Determine the [X, Y] coordinate at the center of the cell enclosing the given text.  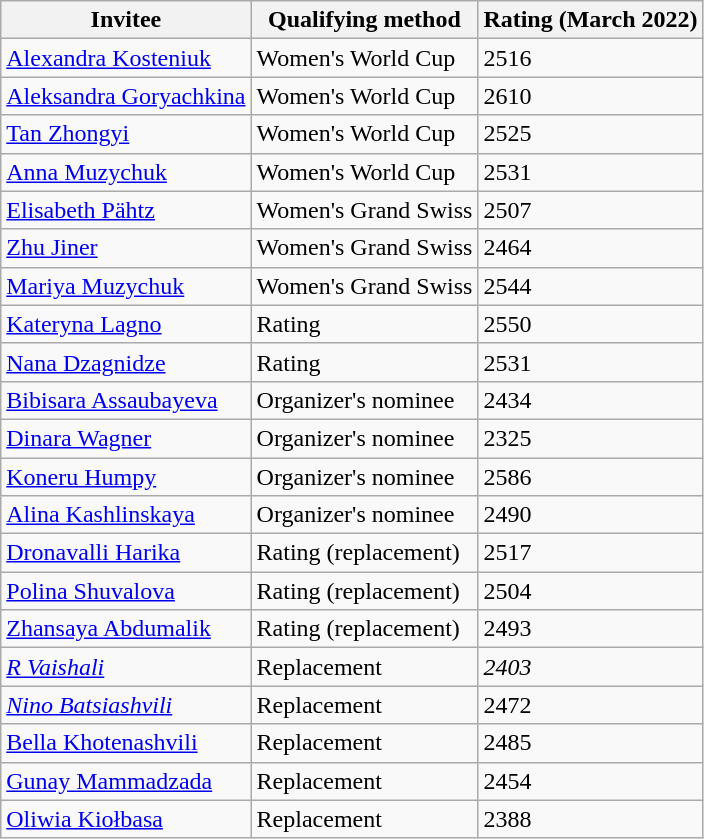
2493 [590, 629]
Alexandra Kosteniuk [126, 58]
Mariya Muzychuk [126, 286]
2610 [590, 96]
Alina Kashlinskaya [126, 515]
2517 [590, 553]
2516 [590, 58]
Kateryna Lagno [126, 324]
Zhu Jiner [126, 248]
Oliwia Kiołbasa [126, 819]
Nino Batsiashvili [126, 705]
2507 [590, 210]
R Vaishali [126, 667]
Invitee [126, 20]
2464 [590, 248]
Elisabeth Pähtz [126, 210]
2504 [590, 591]
Tan Zhongyi [126, 134]
Dronavalli Harika [126, 553]
2434 [590, 400]
Aleksandra Goryachkina [126, 96]
Koneru Humpy [126, 477]
Polina Shuvalova [126, 591]
2472 [590, 705]
2550 [590, 324]
Bibisara Assaubayeva [126, 400]
2544 [590, 286]
Rating (March 2022) [590, 20]
2490 [590, 515]
2525 [590, 134]
Bella Khotenashvili [126, 743]
2388 [590, 819]
Nana Dzagnidze [126, 362]
2325 [590, 438]
Anna Muzychuk [126, 172]
Gunay Mammadzada [126, 781]
2403 [590, 667]
Dinara Wagner [126, 438]
Zhansaya Abdumalik [126, 629]
Qualifying method [364, 20]
2586 [590, 477]
2454 [590, 781]
2485 [590, 743]
